Capture the cell that displays the provided text and extract its [X, Y] central coordinate. 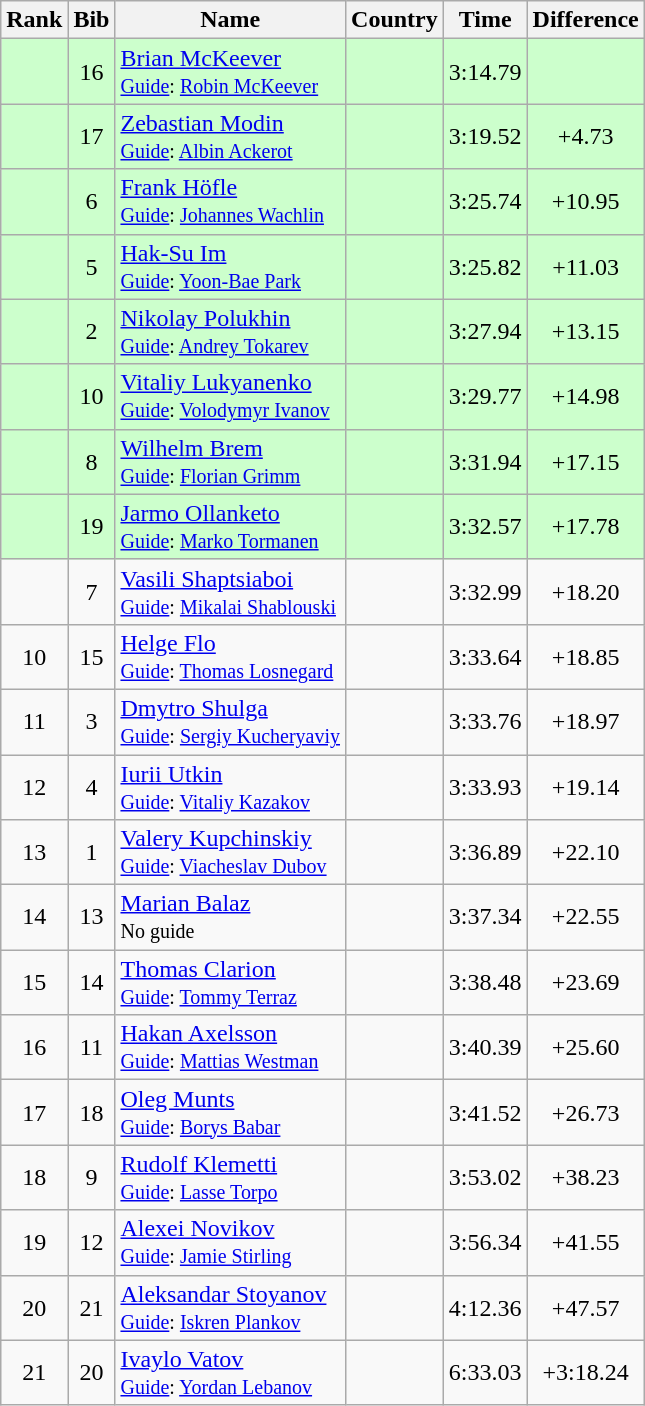
+17.15 [586, 462]
Vasili ShaptsiaboiGuide: Mikalai Shablouski [230, 592]
3:36.89 [485, 852]
3:25.82 [485, 266]
Marian BalazNo guide [230, 918]
+38.23 [586, 1178]
+25.60 [586, 1048]
+41.55 [586, 1242]
+19.14 [586, 786]
Brian McKeeverGuide: Robin McKeever [230, 72]
Alexei NovikovGuide: Jamie Stirling [230, 1242]
+17.78 [586, 526]
Nikolay PolukhinGuide: Andrey Tokarev [230, 332]
Rudolf KlemettiGuide: Lasse Torpo [230, 1178]
3:29.77 [485, 396]
3:53.02 [485, 1178]
Valery KupchinskiyGuide: Viacheslav Dubov [230, 852]
3:25.74 [485, 202]
4:12.36 [485, 1308]
3 [92, 722]
Hak-Su ImGuide: Yoon-Bae Park [230, 266]
+22.55 [586, 918]
Helge FloGuide: Thomas Losnegard [230, 656]
3:33.76 [485, 722]
3:19.52 [485, 136]
3:14.79 [485, 72]
+10.95 [586, 202]
2 [92, 332]
3:31.94 [485, 462]
Vitaliy LukyanenkoGuide: Volodymyr Ivanov [230, 396]
+47.57 [586, 1308]
Bib [92, 20]
3:33.93 [485, 786]
9 [92, 1178]
6:33.03 [485, 1372]
Iurii UtkinGuide: Vitaliy Kazakov [230, 786]
Wilhelm BremGuide: Florian Grimm [230, 462]
Aleksandar StoyanovGuide: Iskren Plankov [230, 1308]
Name [230, 20]
3:38.48 [485, 982]
Oleg MuntsGuide: Borys Babar [230, 1112]
Dmytro ShulgaGuide: Sergiy Kucheryaviy [230, 722]
3:37.34 [485, 918]
Zebastian ModinGuide: Albin Ackerot [230, 136]
Country [395, 20]
Thomas ClarionGuide: Tommy Terraz [230, 982]
+26.73 [586, 1112]
Hakan AxelssonGuide: Mattias Westman [230, 1048]
+23.69 [586, 982]
3:41.52 [485, 1112]
6 [92, 202]
+18.20 [586, 592]
7 [92, 592]
Ivaylo VatovGuide: Yordan Lebanov [230, 1372]
3:27.94 [485, 332]
+11.03 [586, 266]
8 [92, 462]
+14.98 [586, 396]
Jarmo OllanketoGuide: Marko Tormanen [230, 526]
1 [92, 852]
+13.15 [586, 332]
+4.73 [586, 136]
3:32.57 [485, 526]
+18.97 [586, 722]
+18.85 [586, 656]
3:32.99 [485, 592]
3:56.34 [485, 1242]
Rank [34, 20]
4 [92, 786]
3:33.64 [485, 656]
Frank HöfleGuide: Johannes Wachlin [230, 202]
5 [92, 266]
Time [485, 20]
+3:18.24 [586, 1372]
3:40.39 [485, 1048]
Difference [586, 20]
+22.10 [586, 852]
